Pinpoint the cell where the given text exists, returning its [X, Y] midpoint coordinate. 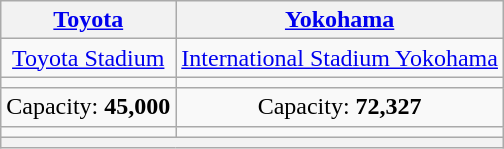
Capacity: 72,327 [340, 107]
Yokohama [340, 20]
Capacity: 45,000 [88, 107]
Toyota [88, 20]
Toyota Stadium [88, 58]
International Stadium Yokohama [340, 58]
